Locate the cell with the specified text and output its [x, y] center coordinate. 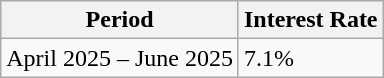
Interest Rate [310, 20]
7.1% [310, 58]
April 2025 – June 2025 [120, 58]
Period [120, 20]
